Scan for the cell matching the given text and deliver its [x, y] coordinate at center. 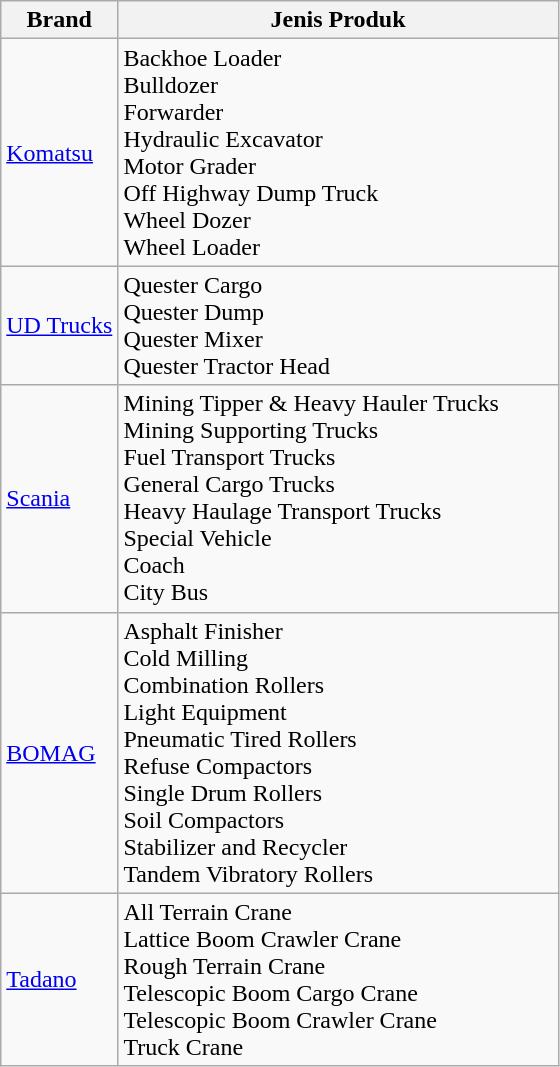
Scania [60, 498]
All Terrain CraneLattice Boom Crawler CraneRough Terrain CraneTelescopic Boom Cargo CraneTelescopic Boom Crawler CraneTruck Crane [338, 980]
BOMAG [60, 752]
Tadano [60, 980]
UD Trucks [60, 326]
Jenis Produk [338, 20]
Brand [60, 20]
Quester CargoQuester DumpQuester MixerQuester Tractor Head [338, 326]
Komatsu [60, 152]
Backhoe Loader BulldozerForwarderHydraulic ExcavatorMotor GraderOff Highway Dump TruckWheel DozerWheel Loader [338, 152]
